Pinpoint the cell where the given text exists, returning its (x, y) midpoint coordinate. 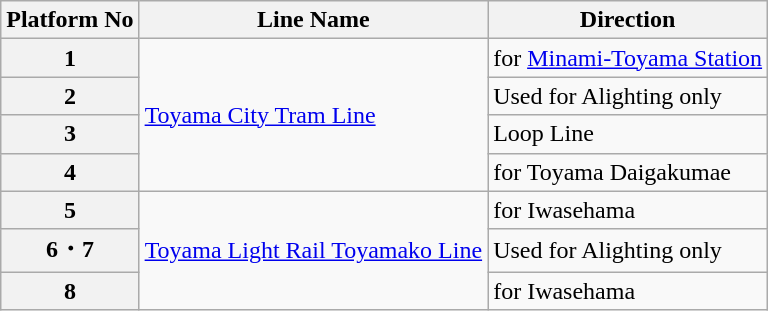
Toyama City Tram Line (314, 115)
8 (70, 291)
2 (70, 96)
Direction (628, 20)
1 (70, 58)
5 (70, 210)
4 (70, 172)
Platform No (70, 20)
for Minami-Toyama Station (628, 58)
Toyama Light Rail Toyamako Line (314, 250)
Loop Line (628, 134)
Line Name (314, 20)
3 (70, 134)
6・7 (70, 250)
for Toyama Daigakumae (628, 172)
